For the text-containing cell, return its midpoint in [X, Y] coordinate format. 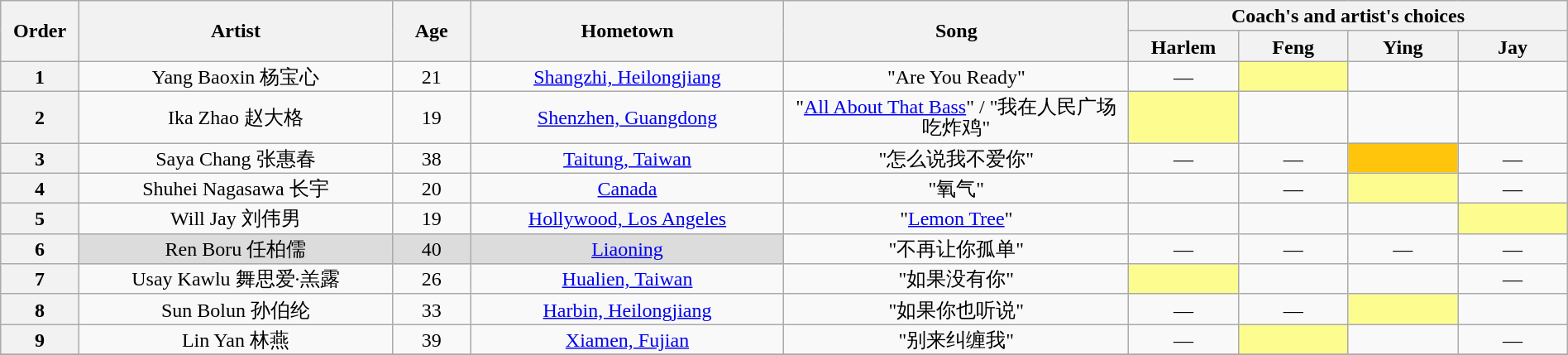
40 [432, 248]
Shuhei Nagasawa 长宇 [235, 189]
"如果你也听说" [956, 309]
Shangzhi, Heilongjiang [627, 76]
"氧气" [956, 189]
3 [40, 157]
5 [40, 218]
Harbin, Heilongjiang [627, 309]
Liaoning [627, 248]
Saya Chang 张惠春 [235, 157]
1 [40, 76]
Ying [1403, 46]
Jay [1513, 46]
38 [432, 157]
"Lemon Tree" [956, 218]
Feng [1293, 46]
Harlem [1184, 46]
7 [40, 280]
Canada [627, 189]
Ren Boru 任柏儒 [235, 248]
6 [40, 248]
Coach's and artist's choices [1348, 17]
Yang Baoxin 杨宝心 [235, 76]
"怎么说我不爱你" [956, 157]
Artist [235, 31]
9 [40, 339]
Hualien, Taiwan [627, 280]
Hometown [627, 31]
Xiamen, Fujian [627, 339]
Order [40, 31]
Lin Yan 林燕 [235, 339]
"别来纠缠我" [956, 339]
Sun Bolun 孙伯纶 [235, 309]
4 [40, 189]
"如果没有你" [956, 280]
Song [956, 31]
21 [432, 76]
Age [432, 31]
Ika Zhao 赵大格 [235, 117]
"不再让你孤单" [956, 248]
"Are You Ready" [956, 76]
Hollywood, Los Angeles [627, 218]
20 [432, 189]
"All About That Bass" / "我在人民广场吃炸鸡" [956, 117]
Shenzhen, Guangdong [627, 117]
Taitung, Taiwan [627, 157]
39 [432, 339]
26 [432, 280]
Will Jay 刘伟男 [235, 218]
Usay Kawlu 舞思爱·羔露 [235, 280]
33 [432, 309]
8 [40, 309]
2 [40, 117]
